Provide the [X, Y] coordinate of the cell's center where the given text is located.  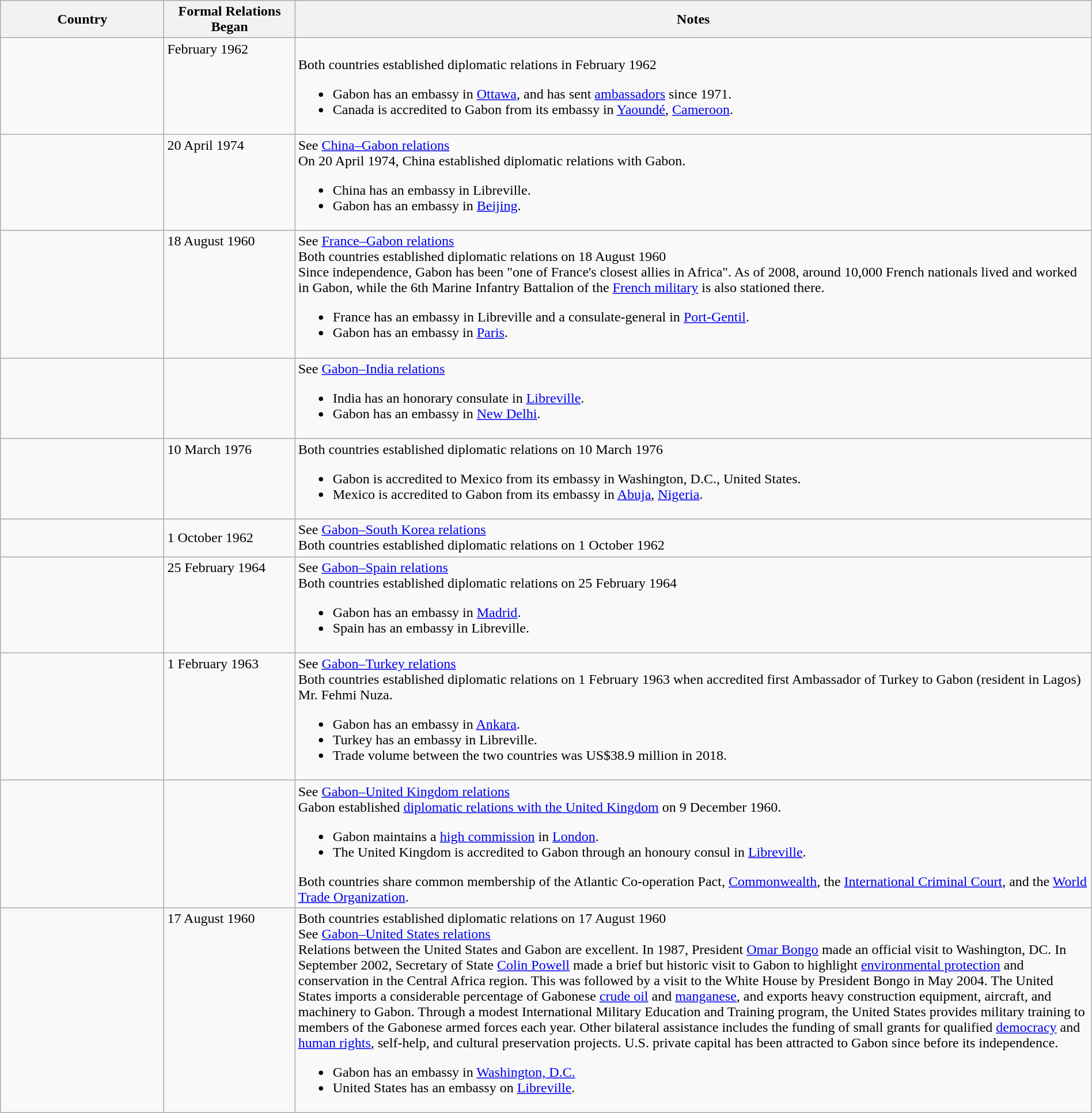
See Gabon–South Korea relationsBoth countries established diplomatic relations on 1 October 1962 [693, 538]
See Gabon–India relationsIndia has an honorary consulate in Libreville.Gabon has an embassy in New Delhi. [693, 398]
Notes [693, 20]
February 1962 [229, 86]
17 August 1960 [229, 1010]
20 April 1974 [229, 182]
18 August 1960 [229, 294]
Country [82, 20]
Formal Relations Began [229, 20]
10 March 1976 [229, 479]
1 October 1962 [229, 538]
1 February 1963 [229, 717]
25 February 1964 [229, 605]
